Scan for the cell matching the given text and deliver its [X, Y] coordinate at center. 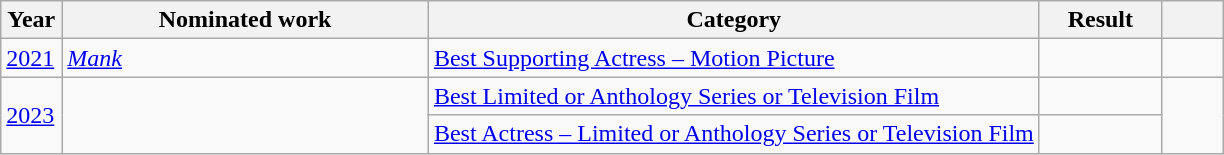
Best Supporting Actress – Motion Picture [734, 58]
Nominated work [246, 20]
Year [32, 20]
2023 [32, 115]
Category [734, 20]
Best Actress – Limited or Anthology Series or Television Film [734, 134]
2021 [32, 58]
Mank [246, 58]
Result [1100, 20]
Best Limited or Anthology Series or Television Film [734, 96]
